Scan for the cell matching the given text and deliver its [X, Y] coordinate at center. 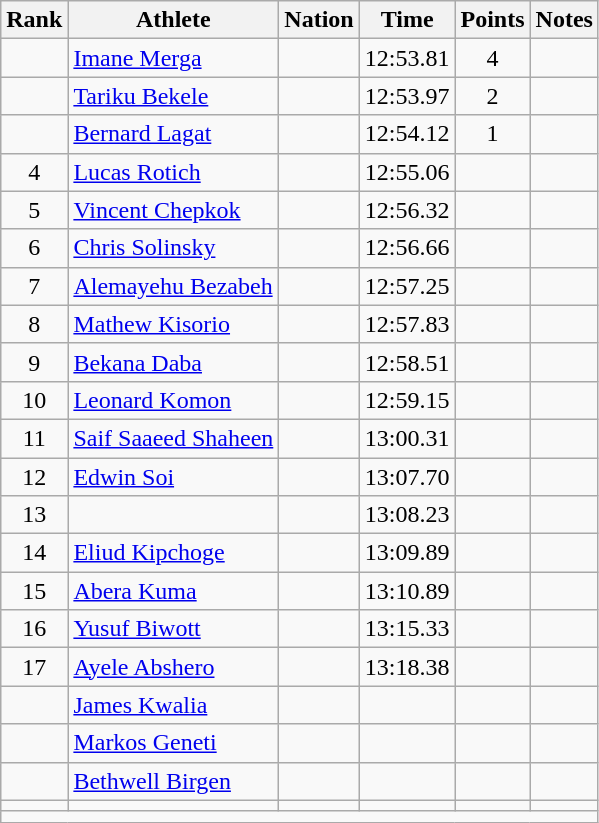
5 [34, 210]
Notes [564, 20]
7 [34, 286]
14 [34, 553]
2 [492, 96]
Eliud Kipchoge [174, 553]
12:58.51 [407, 362]
Nation [319, 20]
Edwin Soi [174, 477]
12:59.15 [407, 400]
Abera Kuma [174, 591]
11 [34, 438]
8 [34, 324]
13 [34, 515]
13:15.33 [407, 629]
12 [34, 477]
13:08.23 [407, 515]
12:56.32 [407, 210]
Rank [34, 20]
Time [407, 20]
Imane Merga [174, 58]
10 [34, 400]
Yusuf Biwott [174, 629]
Chris Solinsky [174, 248]
Bernard Lagat [174, 134]
Leonard Komon [174, 400]
13:09.89 [407, 553]
15 [34, 591]
James Kwalia [174, 705]
12:56.66 [407, 248]
17 [34, 667]
Bekana Daba [174, 362]
Vincent Chepkok [174, 210]
Saif Saaeed Shaheen [174, 438]
Mathew Kisorio [174, 324]
9 [34, 362]
12:53.81 [407, 58]
12:53.97 [407, 96]
Lucas Rotich [174, 172]
12:54.12 [407, 134]
16 [34, 629]
12:57.25 [407, 286]
Bethwell Birgen [174, 781]
Ayele Abshero [174, 667]
Points [492, 20]
Markos Geneti [174, 743]
13:10.89 [407, 591]
12:57.83 [407, 324]
Athlete [174, 20]
13:18.38 [407, 667]
Alemayehu Bezabeh [174, 286]
13:07.70 [407, 477]
Tariku Bekele [174, 96]
6 [34, 248]
12:55.06 [407, 172]
13:00.31 [407, 438]
1 [492, 134]
